Return the [X, Y] coordinate for the center point of the cell that contains the specified text.  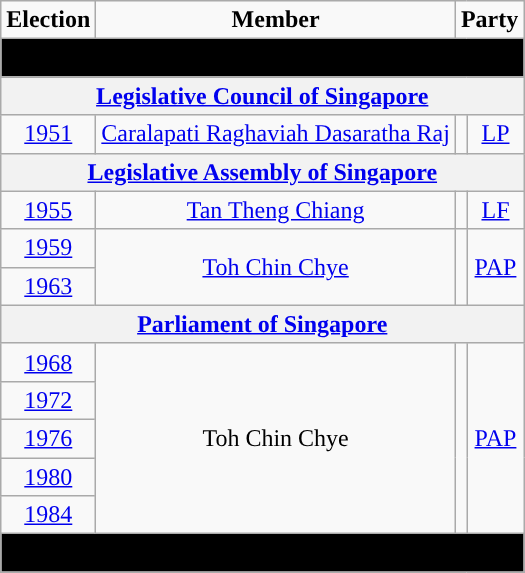
Member [276, 20]
1984 [48, 515]
1963 [48, 286]
Constituency abolished (1988) [262, 553]
Party [489, 20]
1955 [48, 210]
Formation [262, 58]
1951 [48, 134]
1976 [48, 438]
Legislative Assembly of Singapore [262, 172]
Election [48, 20]
Tan Theng Chiang [276, 210]
1972 [48, 400]
Caralapati Raghaviah Dasaratha Raj [276, 134]
Legislative Council of Singapore [262, 96]
1959 [48, 248]
Parliament of Singapore [262, 324]
1968 [48, 362]
1980 [48, 477]
LF [496, 210]
LP [496, 134]
